For the text-containing cell, return its midpoint in (X, Y) coordinate format. 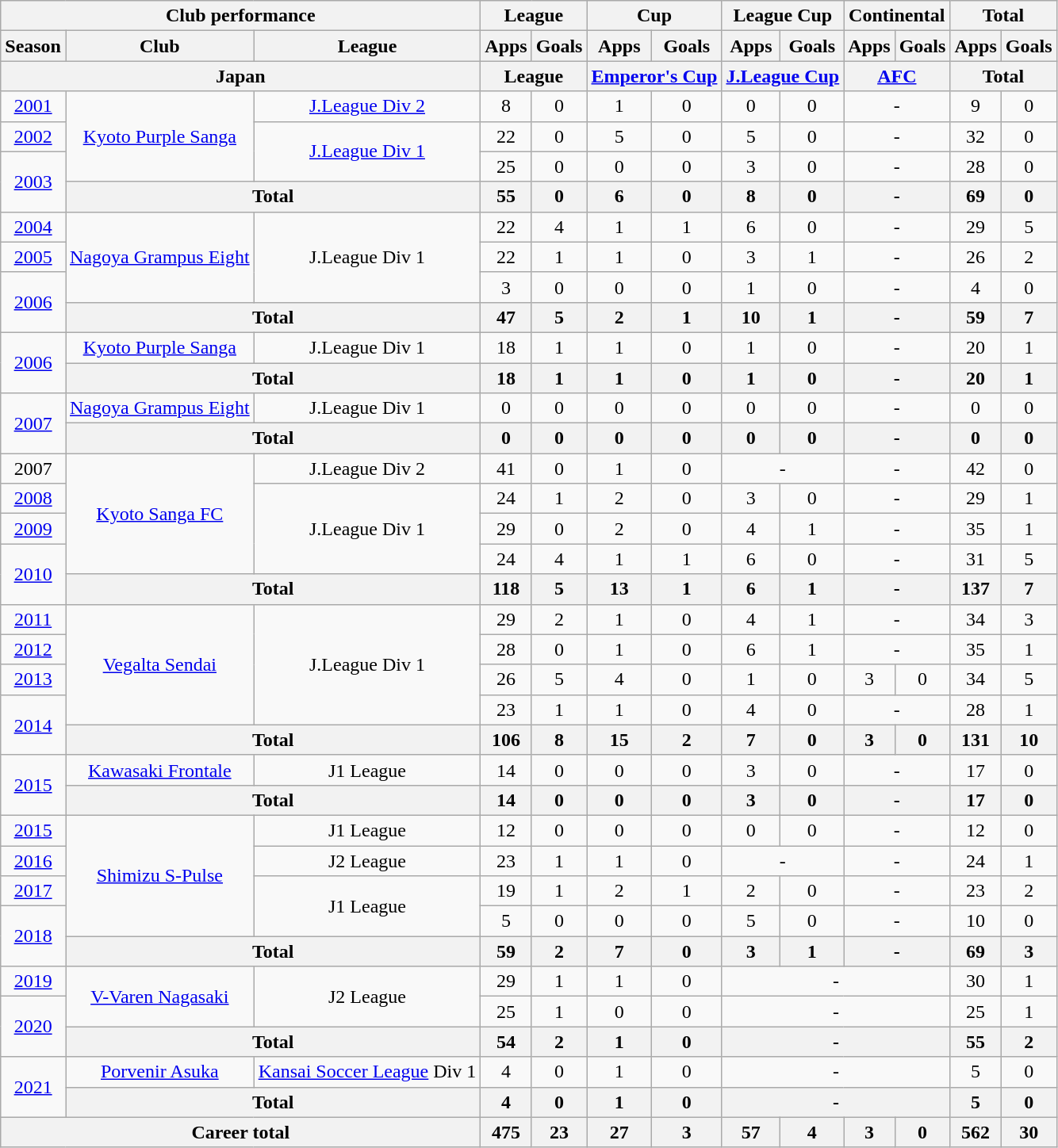
2013 (33, 679)
2016 (33, 860)
2014 (33, 725)
54 (506, 1042)
106 (506, 740)
15 (619, 740)
13 (619, 589)
2010 (33, 574)
2003 (33, 182)
V-Varen Nagasaki (159, 997)
562 (976, 1132)
131 (976, 740)
Club performance (241, 16)
2008 (33, 499)
9 (976, 106)
2021 (33, 1087)
Vegalta Sendai (159, 664)
27 (619, 1132)
2004 (33, 227)
Kawasaki Frontale (159, 770)
41 (506, 469)
2018 (33, 936)
57 (751, 1132)
2017 (33, 891)
Club (159, 46)
47 (506, 317)
2019 (33, 982)
2012 (33, 649)
League Cup (783, 16)
Continental (897, 16)
Porvenir Asuka (159, 1072)
42 (976, 469)
2020 (33, 1027)
Emperor's Cup (654, 76)
Kyoto Sanga FC (159, 514)
Cup (654, 16)
137 (976, 589)
118 (506, 589)
2009 (33, 529)
Season (33, 46)
2001 (33, 106)
2002 (33, 136)
2005 (33, 257)
31 (976, 559)
32 (976, 136)
Career total (241, 1132)
Kansai Soccer League Div 1 (367, 1072)
475 (506, 1132)
Shimizu S-Pulse (159, 875)
AFC (897, 76)
19 (506, 891)
J.League Cup (783, 76)
Japan (241, 76)
2011 (33, 619)
